Determine the [X, Y] coordinate at the center of the cell enclosing the given text.  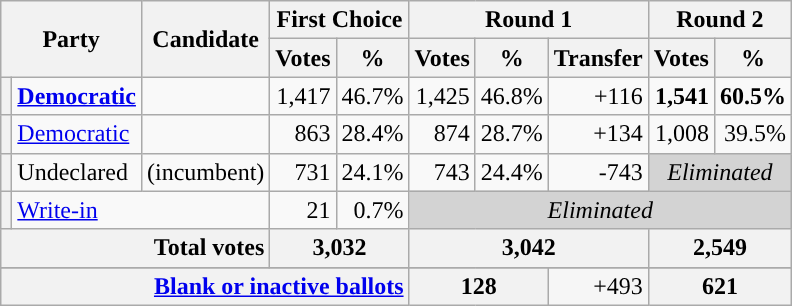
3,042 [528, 248]
39.5% [752, 134]
24.4% [512, 172]
(incumbent) [205, 172]
2,549 [720, 248]
1,008 [681, 134]
0.7% [372, 210]
Transfer [598, 58]
731 [303, 172]
1,417 [303, 96]
46.7% [372, 96]
21 [303, 210]
First Choice [340, 20]
128 [478, 286]
621 [720, 286]
874 [442, 134]
Round 1 [528, 20]
Undeclared [77, 172]
Write-in [141, 210]
Total votes [136, 248]
28.7% [512, 134]
743 [442, 172]
3,032 [340, 248]
Blank or inactive ballots [205, 286]
28.4% [372, 134]
Candidate [205, 39]
Round 2 [720, 20]
863 [303, 134]
24.1% [372, 172]
+134 [598, 134]
1,541 [681, 96]
46.8% [512, 96]
+493 [598, 286]
-743 [598, 172]
+116 [598, 96]
60.5% [752, 96]
1,425 [442, 96]
Party [72, 39]
